Search for the cell housing the specified text and yield its (X, Y) center coordinate. 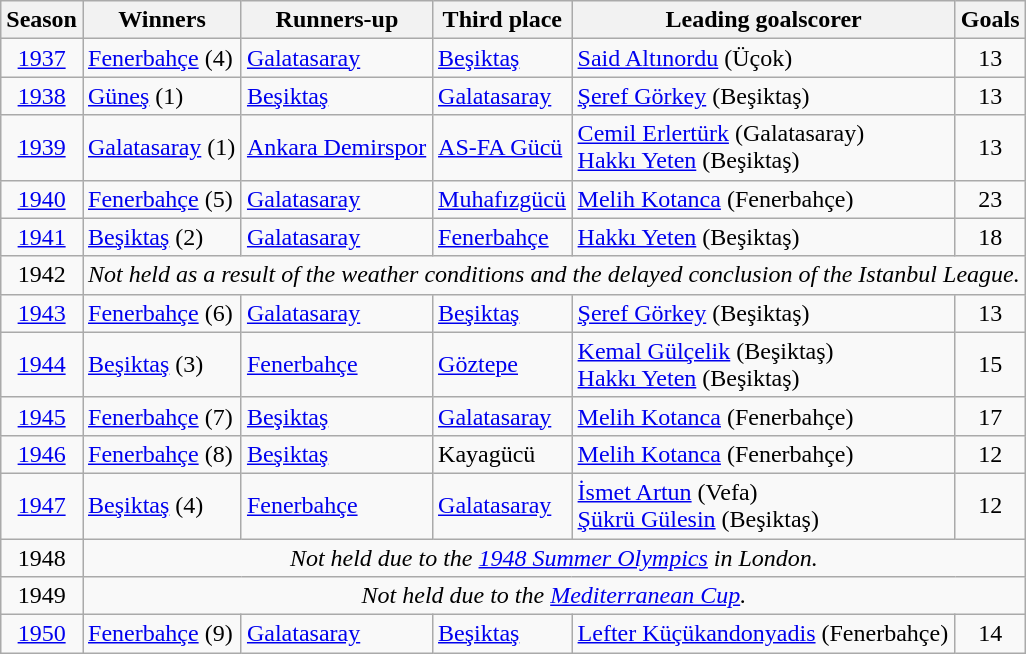
Fenerbahçe (6) (162, 313)
Not held due to the 1948 Summer Olympics in London. (554, 557)
Lefter Küçükandonyadis (Fenerbahçe) (764, 634)
1950 (42, 634)
Göztepe (503, 364)
1938 (42, 96)
Ankara Demirspor (336, 148)
Hakkı Yeten (Beşiktaş) (764, 237)
Beşiktaş (2) (162, 237)
Kemal Gülçelik (Beşiktaş) Hakkı Yeten (Beşiktaş) (764, 364)
1948 (42, 557)
Said Altınordu (Üçok) (764, 58)
17 (990, 416)
Leading goalscorer (764, 20)
Fenerbahçe (5) (162, 199)
AS-FA Gücü (503, 148)
1939 (42, 148)
23 (990, 199)
Goals (990, 20)
Not held as a result of the weather conditions and the delayed conclusion of the Istanbul League. (554, 275)
Fenerbahçe (7) (162, 416)
Runners-up (336, 20)
Fenerbahçe (9) (162, 634)
18 (990, 237)
1940 (42, 199)
1942 (42, 275)
1943 (42, 313)
1947 (42, 506)
Not held due to the Mediterranean Cup. (554, 596)
Beşiktaş (3) (162, 364)
1946 (42, 454)
Güneş (1) (162, 96)
İsmet Artun (Vefa) Şükrü Gülesin (Beşiktaş) (764, 506)
1944 (42, 364)
15 (990, 364)
Galatasaray (1) (162, 148)
Fenerbahçe (8) (162, 454)
1949 (42, 596)
Kayagücü (503, 454)
Cemil Erlertürk (Galatasaray) Hakkı Yeten (Beşiktaş) (764, 148)
Winners (162, 20)
1937 (42, 58)
1941 (42, 237)
1945 (42, 416)
Third place (503, 20)
Fenerbahçe (4) (162, 58)
Beşiktaş (4) (162, 506)
Muhafızgücü (503, 199)
14 (990, 634)
Season (42, 20)
